Capture the cell that displays the provided text and extract its (X, Y) central coordinate. 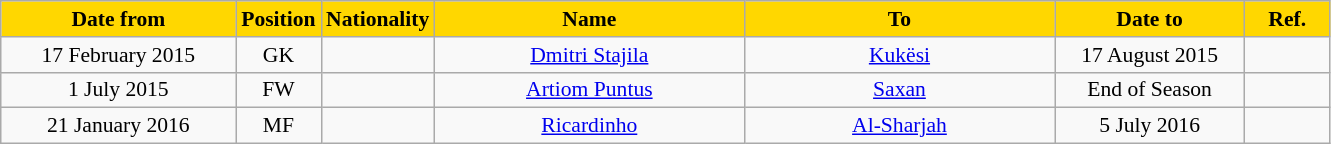
Position (278, 19)
Ref. (1288, 19)
Saxan (899, 90)
1 July 2015 (118, 90)
Artiom Puntus (589, 90)
Date to (1150, 19)
MF (278, 126)
GK (278, 55)
Ricardinho (589, 126)
FW (278, 90)
5 July 2016 (1150, 126)
Nationality (378, 19)
End of Season (1150, 90)
To (899, 19)
17 August 2015 (1150, 55)
Date from (118, 19)
Al-Sharjah (899, 126)
Kukësi (899, 55)
17 February 2015 (118, 55)
21 January 2016 (118, 126)
Dmitri Stajila (589, 55)
Name (589, 19)
